Output the [X, Y] coordinate of the center of the cell containing the given text.  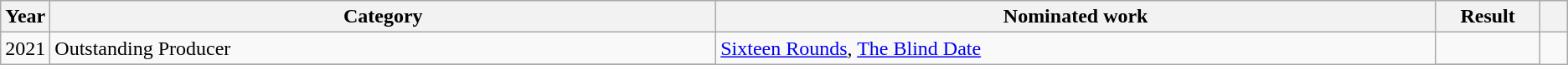
Outstanding Producer [384, 48]
Result [1488, 17]
Year [25, 17]
Sixteen Rounds, The Blind Date [1075, 48]
Category [384, 17]
Nominated work [1075, 17]
2021 [25, 48]
